Determine the [X, Y] coordinate at the center of the cell enclosing the given text.  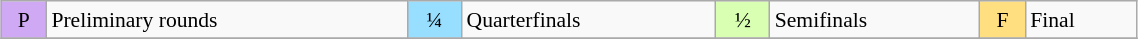
Final [1081, 20]
½ [743, 20]
P [24, 20]
¼ [435, 20]
Semifinals [875, 20]
Preliminary rounds [226, 20]
Quarterfinals [589, 20]
F [1002, 20]
